Locate the cell with the specified text and output its (x, y) center coordinate. 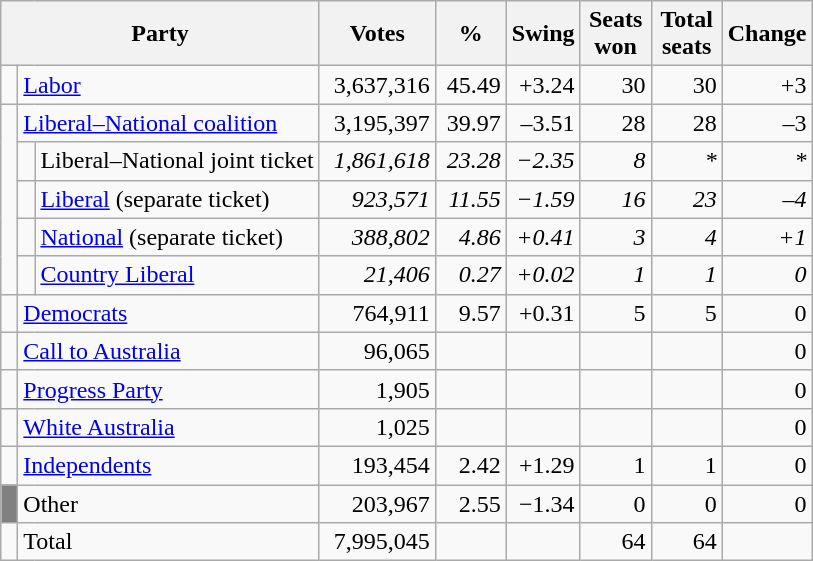
+3 (767, 85)
2.42 (470, 465)
−1.59 (543, 199)
9.57 (470, 313)
Total seats (686, 34)
388,802 (377, 237)
Liberal–National joint ticket (177, 161)
Party (160, 34)
Progress Party (168, 389)
39.97 (470, 123)
Liberal (separate ticket) (177, 199)
Other (168, 503)
7,995,045 (377, 542)
+1.29 (543, 465)
45.49 (470, 85)
+3.24 (543, 85)
1,861,618 (377, 161)
Democrats (168, 313)
4 (686, 237)
23.28 (470, 161)
0.27 (470, 275)
203,967 (377, 503)
193,454 (377, 465)
21,406 (377, 275)
11.55 (470, 199)
764,911 (377, 313)
16 (616, 199)
923,571 (377, 199)
National (separate ticket) (177, 237)
% (470, 34)
Swing (543, 34)
23 (686, 199)
–4 (767, 199)
Seats won (616, 34)
3,637,316 (377, 85)
Labor (168, 85)
Country Liberal (177, 275)
–3 (767, 123)
Liberal–National coalition (168, 123)
–3.51 (543, 123)
+1 (767, 237)
Change (767, 34)
1,025 (377, 427)
+0.31 (543, 313)
+0.41 (543, 237)
+0.02 (543, 275)
−2.35 (543, 161)
96,065 (377, 351)
−1.34 (543, 503)
2.55 (470, 503)
Total (168, 542)
Votes (377, 34)
4.86 (470, 237)
White Australia (168, 427)
3 (616, 237)
8 (616, 161)
3,195,397 (377, 123)
Independents (168, 465)
Call to Australia (168, 351)
1,905 (377, 389)
